Provide the (X, Y) coordinate of the cell's center where the given text is located.  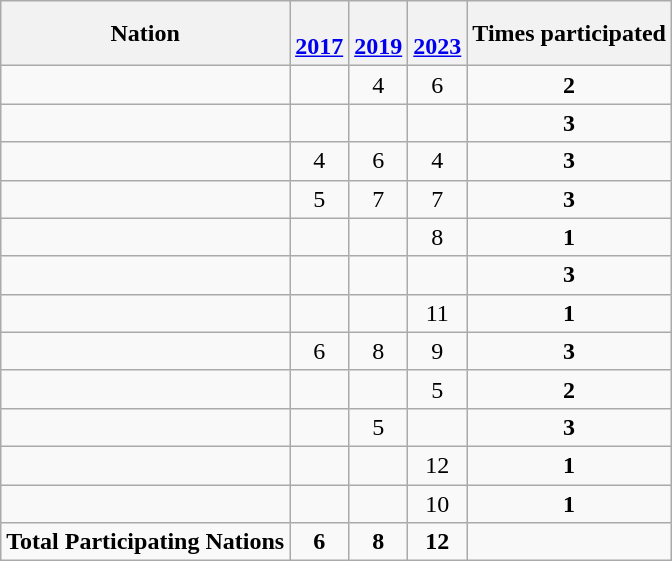
9 (438, 351)
2019 (378, 34)
Times participated (570, 34)
Nation (146, 34)
10 (438, 503)
Total Participating Nations (146, 542)
2023 (438, 34)
2017 (320, 34)
11 (438, 313)
